Extract the [X, Y] coordinate from the center of the cell holding the provided text.  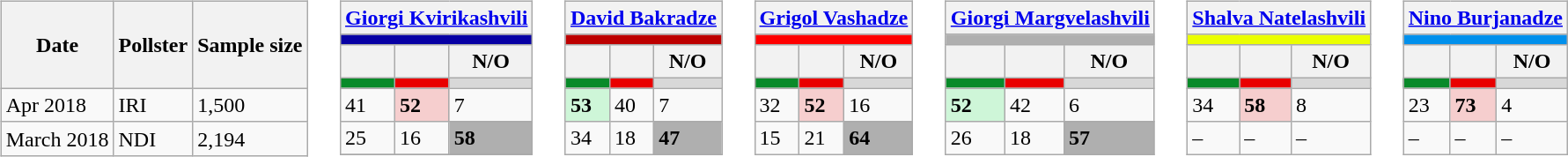
David Bakradze [643, 18]
NDI [153, 138]
1,500 [250, 105]
73 [1474, 105]
41 [368, 105]
Grigol Vashadze [834, 18]
6 [1109, 105]
23 [1426, 105]
21 [822, 138]
32 [777, 105]
2,194 [250, 138]
March 2018 [57, 138]
42 [1034, 105]
47 [688, 138]
Date [57, 44]
IRI [153, 105]
Apr 2018 [57, 105]
25 [368, 138]
40 [632, 105]
8 [1330, 105]
Shalva Natelashvili [1279, 18]
15 [777, 138]
Pollster [153, 44]
64 [879, 138]
26 [975, 138]
Nino Burjanadze [1485, 18]
Giorgi Kvirikashvili [437, 18]
Sample size [250, 44]
57 [1109, 138]
53 [587, 105]
4 [1532, 105]
Giorgi Margvelashvili [1049, 18]
